Provide the [X, Y] coordinate of the cell's center where the given text is located.  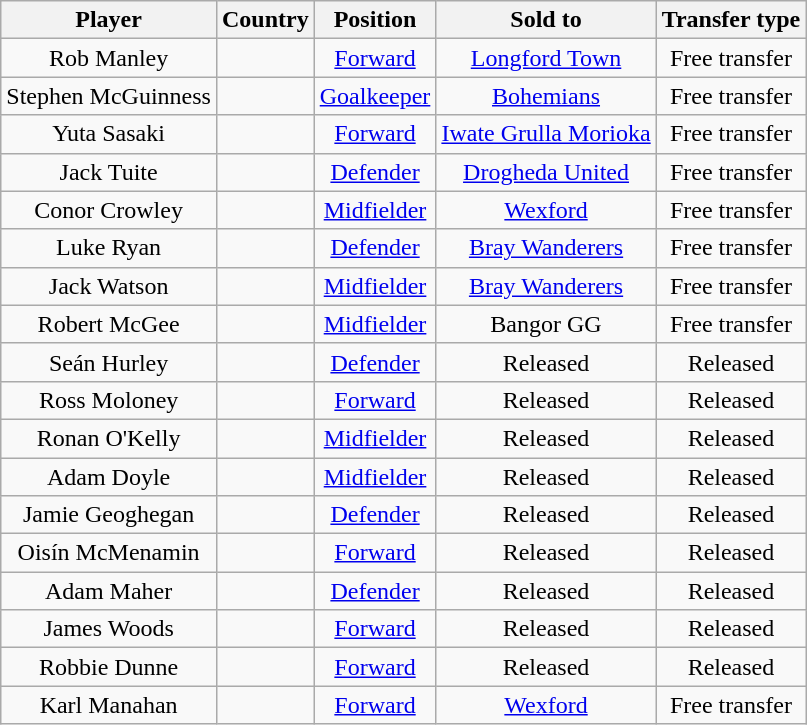
Drogheda United [546, 172]
Adam Maher [109, 591]
James Woods [109, 629]
Robbie Dunne [109, 667]
Conor Crowley [109, 210]
Country [265, 20]
Adam Doyle [109, 477]
Oisín McMenamin [109, 553]
Player [109, 20]
Ross Moloney [109, 400]
Jack Watson [109, 286]
Bangor GG [546, 324]
Sold to [546, 20]
Transfer type [730, 20]
Longford Town [546, 58]
Goalkeeper [375, 96]
Robert McGee [109, 324]
Jack Tuite [109, 172]
Bohemians [546, 96]
Stephen McGuinness [109, 96]
Luke Ryan [109, 248]
Seán Hurley [109, 362]
Ronan O'Kelly [109, 438]
Karl Manahan [109, 705]
Iwate Grulla Morioka [546, 134]
Jamie Geoghegan [109, 515]
Yuta Sasaki [109, 134]
Position [375, 20]
Rob Manley [109, 58]
